Detect which cell encompasses the target text, then output its (x, y) center coordinate. 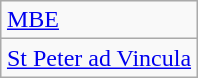
MBE (98, 20)
St Peter ad Vincula (98, 58)
